Find where the given text appears and provide that cell's center as [x, y] coordinate. 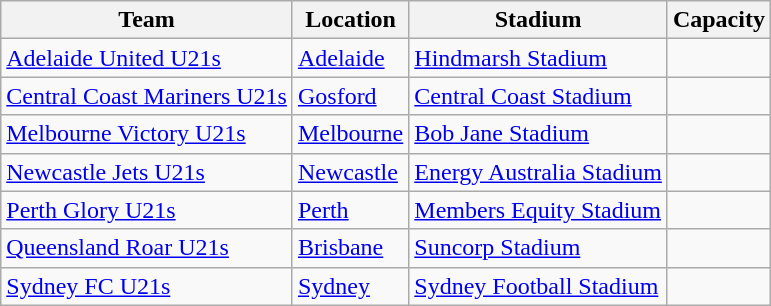
Central Coast Stadium [538, 96]
Sydney FC U21s [147, 286]
Location [350, 20]
Melbourne [350, 134]
Sydney [350, 286]
Stadium [538, 20]
Adelaide [350, 58]
Suncorp Stadium [538, 248]
Central Coast Mariners U21s [147, 96]
Brisbane [350, 248]
Perth [350, 210]
Sydney Football Stadium [538, 286]
Team [147, 20]
Newcastle Jets U21s [147, 172]
Melbourne Victory U21s [147, 134]
Members Equity Stadium [538, 210]
Bob Jane Stadium [538, 134]
Perth Glory U21s [147, 210]
Queensland Roar U21s [147, 248]
Adelaide United U21s [147, 58]
Energy Australia Stadium [538, 172]
Capacity [718, 20]
Newcastle [350, 172]
Hindmarsh Stadium [538, 58]
Gosford [350, 96]
